Search for the cell housing the specified text and yield its (X, Y) center coordinate. 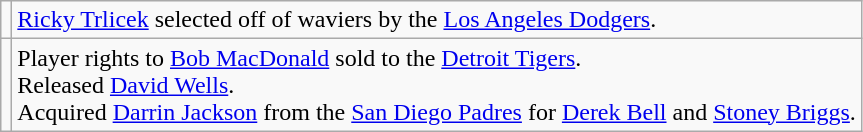
Ricky Trlicek selected off of waviers by the Los Angeles Dodgers. (437, 20)
